Find where the given text appears and provide that cell's center as [X, Y] coordinate. 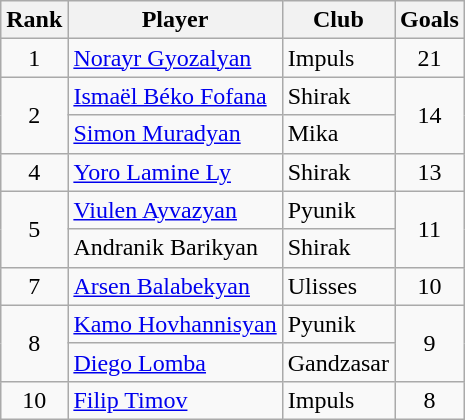
4 [34, 172]
Ismaël Béko Fofana [175, 96]
Mika [338, 134]
1 [34, 58]
11 [430, 229]
2 [34, 115]
9 [430, 343]
Club [338, 20]
13 [430, 172]
Filip Timov [175, 400]
Diego Lomba [175, 362]
Ulisses [338, 286]
Norayr Gyozalyan [175, 58]
Andranik Barikyan [175, 248]
Arsen Balabekyan [175, 286]
Player [175, 20]
7 [34, 286]
Gandzasar [338, 362]
21 [430, 58]
Simon Muradyan [175, 134]
Viulen Ayvazyan [175, 210]
Kamo Hovhannisyan [175, 324]
5 [34, 229]
Yoro Lamine Ly [175, 172]
Goals [430, 20]
Rank [34, 20]
14 [430, 115]
